Output the (x, y) coordinate of the center of the cell containing the given text.  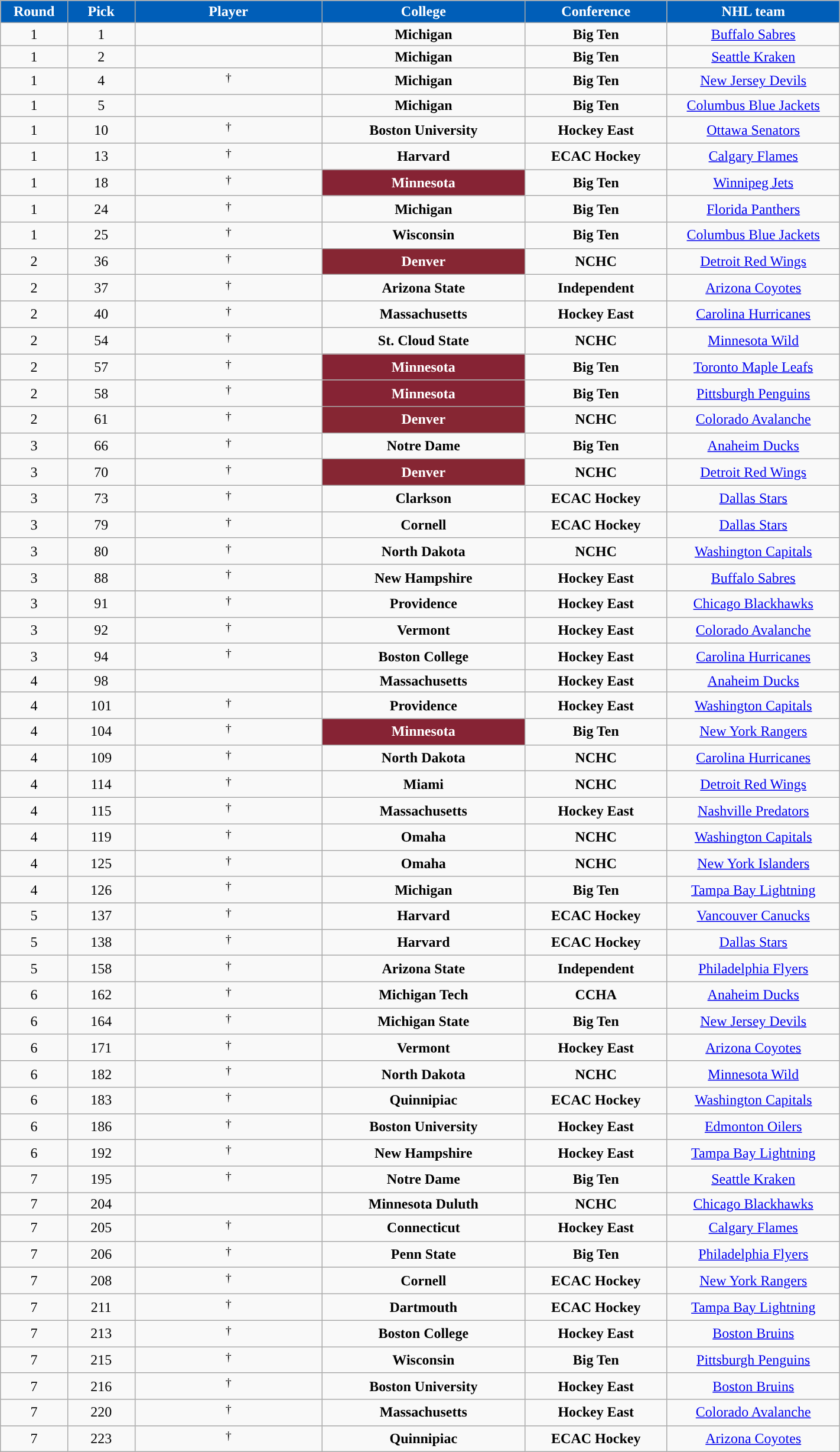
CCHA (595, 995)
125 (101, 864)
Round (34, 12)
Player (228, 12)
80 (101, 551)
101 (101, 706)
25 (101, 235)
36 (101, 261)
73 (101, 499)
Florida Panthers (753, 209)
182 (101, 1074)
Winnipeg Jets (753, 183)
Toronto Maple Leafs (753, 368)
98 (101, 681)
208 (101, 1281)
92 (101, 630)
211 (101, 1307)
Miami (423, 785)
Dartmouth (423, 1307)
94 (101, 657)
216 (101, 1386)
205 (101, 1228)
126 (101, 890)
Clarkson (423, 499)
91 (101, 604)
Nashville Predators (753, 811)
137 (101, 916)
213 (101, 1333)
57 (101, 368)
58 (101, 394)
104 (101, 732)
70 (101, 473)
Ottawa Senators (753, 130)
Connecticut (423, 1228)
54 (101, 340)
Penn State (423, 1254)
164 (101, 1021)
NHL team (753, 12)
88 (101, 578)
61 (101, 420)
215 (101, 1360)
114 (101, 785)
158 (101, 969)
St. Cloud State (423, 340)
Edmonton Oilers (753, 1126)
192 (101, 1154)
18 (101, 183)
220 (101, 1412)
119 (101, 837)
204 (101, 1204)
Minnesota Duluth (423, 1204)
186 (101, 1126)
10 (101, 130)
66 (101, 446)
13 (101, 156)
195 (101, 1180)
37 (101, 288)
183 (101, 1100)
79 (101, 525)
Vancouver Canucks (753, 916)
223 (101, 1438)
171 (101, 1047)
Michigan State (423, 1021)
Conference (595, 12)
115 (101, 811)
138 (101, 942)
New York Islanders (753, 864)
162 (101, 995)
40 (101, 314)
109 (101, 758)
Pick (101, 12)
206 (101, 1254)
Michigan Tech (423, 995)
College (423, 12)
24 (101, 209)
